Search for the cell housing the specified text and yield its (X, Y) center coordinate. 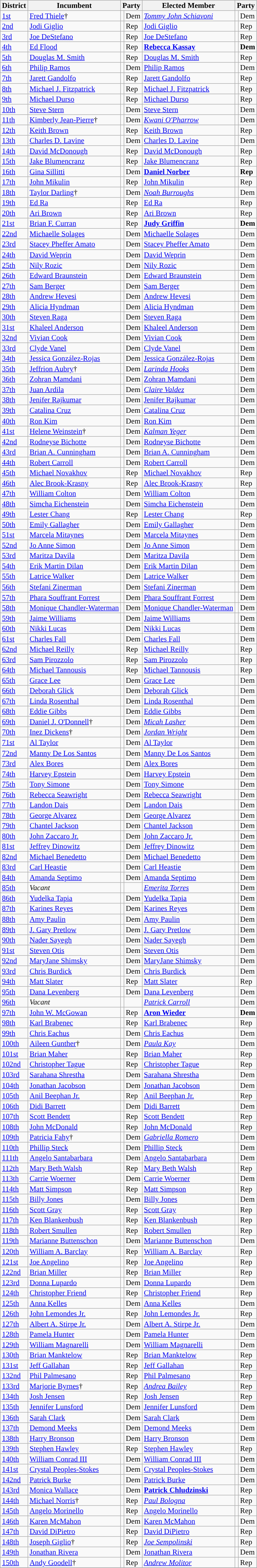
Jeffrion Aubry† (74, 369)
87th (14, 909)
37th (14, 390)
105th (14, 1095)
88th (14, 919)
93rd (14, 971)
113th (14, 1179)
143rd (14, 1490)
85th (14, 888)
Ed Flood (74, 47)
79th (14, 826)
103rd (14, 1075)
65th (14, 680)
96th (14, 1002)
54th (14, 566)
146th (14, 1521)
74th (14, 774)
68th (14, 711)
101st (14, 1054)
Andrew Molitor (188, 1563)
22nd (14, 234)
148th (14, 1542)
97th (14, 1013)
134th (14, 1396)
John W. McGowan (74, 1013)
125th (14, 1303)
Gabriella Romero (188, 1137)
12th (14, 130)
147th (14, 1532)
Helene Weinstein† (74, 431)
95th (14, 992)
62nd (14, 649)
122nd (14, 1272)
141st (14, 1469)
38th (14, 400)
76th (14, 795)
66th (14, 691)
14th (14, 151)
Paula Kay (188, 1044)
Judy Griffin (188, 223)
Juan Ardila (74, 390)
119th (14, 1241)
25th (14, 265)
142nd (14, 1480)
2nd (14, 26)
23rd (14, 244)
43rd (14, 452)
Joseph Giglio† (74, 1542)
52nd (14, 545)
Aron Wieder (188, 1013)
132nd (14, 1376)
11th (14, 120)
129th (14, 1345)
60th (14, 629)
Andy Goodell† (74, 1563)
Daniel Norber (188, 172)
Andrea Bailey (188, 1386)
53rd (14, 556)
Patricia Fahy† (74, 1137)
13th (14, 141)
26th (14, 275)
94th (14, 981)
Elected Member (188, 6)
Daniel J. O'Donnell† (74, 722)
30th (14, 317)
50th (14, 525)
61st (14, 639)
Michael Norris† (74, 1500)
46th (14, 483)
34th (14, 358)
72nd (14, 753)
80th (14, 836)
109th (14, 1137)
89th (14, 930)
64th (14, 670)
104th (14, 1085)
31st (14, 327)
139th (14, 1448)
18th (14, 193)
81st (14, 846)
130th (14, 1355)
102nd (14, 1065)
106th (14, 1106)
75th (14, 784)
110th (14, 1147)
150th (14, 1563)
138th (14, 1438)
57th (14, 597)
92nd (14, 961)
17th (14, 182)
145th (14, 1511)
3rd (14, 37)
82nd (14, 857)
36th (14, 379)
44th (14, 462)
69th (14, 722)
121st (14, 1262)
128th (14, 1334)
116th (14, 1210)
70th (14, 732)
123rd (14, 1282)
91st (14, 950)
20th (14, 213)
84th (14, 878)
5th (14, 58)
35th (14, 369)
4th (14, 47)
112th (14, 1168)
58th (14, 608)
127th (14, 1324)
Tommy John Schiavoni (188, 16)
140th (14, 1459)
120th (14, 1251)
67th (14, 701)
Inez Dickens† (74, 732)
Rebecca Kassay (188, 47)
33rd (14, 348)
59th (14, 618)
41st (14, 431)
42nd (14, 442)
126th (14, 1314)
71st (14, 743)
Kimberly Jean-Pierre† (74, 120)
100th (14, 1044)
27th (14, 286)
78th (14, 815)
10th (14, 109)
29th (14, 307)
117th (14, 1220)
Brian F. Curran (74, 223)
Fred Thiele† (74, 16)
107th (14, 1116)
7th (14, 78)
144th (14, 1500)
83rd (14, 867)
48th (14, 504)
47th (14, 494)
118th (14, 1231)
63rd (14, 659)
19th (14, 203)
Joe Sempolinski (188, 1542)
Kalman Yeger (188, 431)
55th (14, 577)
77th (14, 805)
9th (14, 99)
Paul Bologna (188, 1500)
124th (14, 1293)
Noah Burroughs (188, 193)
149th (14, 1552)
Emerita Torres (188, 888)
136th (14, 1418)
15th (14, 161)
8th (14, 89)
1st (14, 16)
108th (14, 1127)
39th (14, 410)
99th (14, 1033)
56th (14, 587)
21st (14, 223)
Incumbent (74, 6)
90th (14, 940)
Patrick Carroll (188, 1002)
45th (14, 473)
135th (14, 1407)
73rd (14, 763)
32nd (14, 338)
28th (14, 296)
Kwani O'Pharrow (188, 120)
24th (14, 255)
District (14, 6)
49th (14, 514)
51st (14, 535)
16th (14, 172)
137th (14, 1428)
Gina Sillitti (74, 172)
111th (14, 1158)
Micah Lasher (188, 722)
Monica Wallace (74, 1490)
115th (14, 1199)
98th (14, 1023)
Jordan Wright (188, 732)
Claire Valdez (188, 390)
Aileen Gunther† (74, 1044)
131st (14, 1366)
86th (14, 898)
Larinda Hooks (188, 369)
114th (14, 1189)
40th (14, 421)
Marjorie Byrnes† (74, 1386)
Patrick Chludzinski (188, 1490)
6th (14, 68)
Taylor Darling† (74, 193)
133rd (14, 1386)
